Extract the (X, Y) coordinate from the center of the cell holding the provided text.  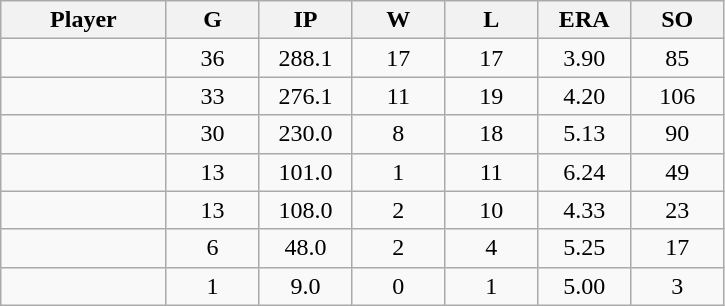
4 (492, 248)
4.20 (584, 96)
W (398, 20)
8 (398, 134)
ERA (584, 20)
0 (398, 286)
6 (212, 248)
3 (678, 286)
49 (678, 172)
30 (212, 134)
L (492, 20)
SO (678, 20)
276.1 (306, 96)
33 (212, 96)
Player (84, 20)
18 (492, 134)
3.90 (584, 58)
36 (212, 58)
5.25 (584, 248)
4.33 (584, 210)
IP (306, 20)
101.0 (306, 172)
9.0 (306, 286)
5.00 (584, 286)
19 (492, 96)
288.1 (306, 58)
10 (492, 210)
90 (678, 134)
230.0 (306, 134)
85 (678, 58)
6.24 (584, 172)
106 (678, 96)
G (212, 20)
48.0 (306, 248)
5.13 (584, 134)
108.0 (306, 210)
23 (678, 210)
